Find where the given text appears and provide that cell's center as (x, y) coordinate. 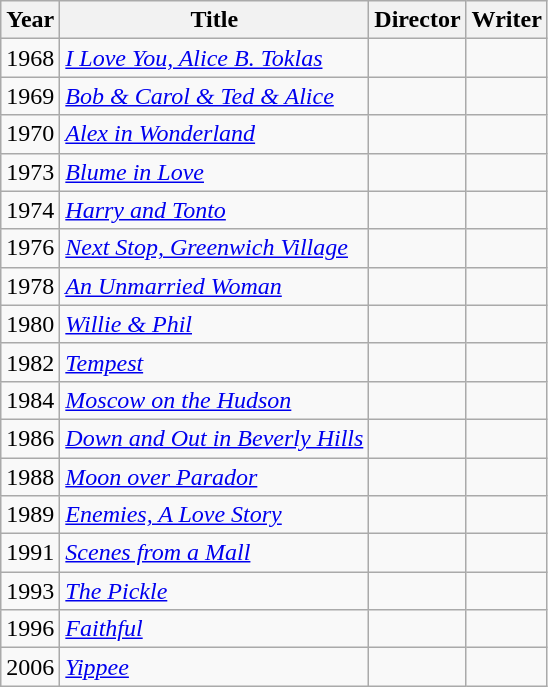
Director (418, 20)
1988 (30, 477)
1986 (30, 438)
1980 (30, 324)
Next Stop, Greenwich Village (214, 248)
Year (30, 20)
1969 (30, 96)
1996 (30, 629)
1974 (30, 210)
1993 (30, 591)
2006 (30, 667)
I Love You, Alice B. Toklas (214, 58)
Scenes from a Mall (214, 553)
1991 (30, 553)
Enemies, A Love Story (214, 515)
Blume in Love (214, 172)
Harry and Tonto (214, 210)
1976 (30, 248)
1989 (30, 515)
Bob & Carol & Ted & Alice (214, 96)
Tempest (214, 362)
1968 (30, 58)
An Unmarried Woman (214, 286)
1978 (30, 286)
Moscow on the Hudson (214, 400)
Down and Out in Beverly Hills (214, 438)
Title (214, 20)
Faithful (214, 629)
Alex in Wonderland (214, 134)
Writer (506, 20)
1970 (30, 134)
1973 (30, 172)
Willie & Phil (214, 324)
The Pickle (214, 591)
1984 (30, 400)
Moon over Parador (214, 477)
Yippee (214, 667)
1982 (30, 362)
